Capture the cell that displays the provided text and extract its [x, y] central coordinate. 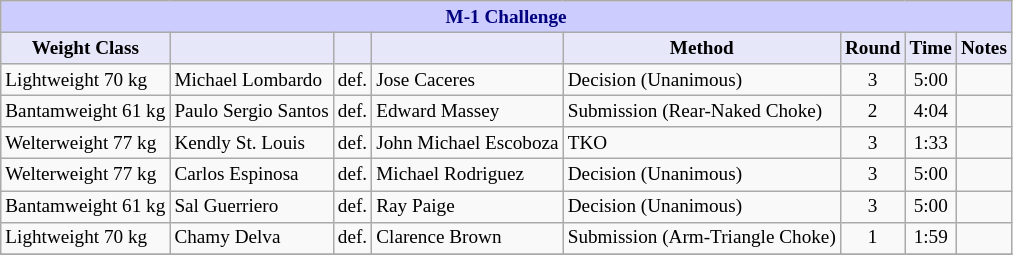
M-1 Challenge [506, 17]
Chamy Delva [252, 238]
Paulo Sergio Santos [252, 111]
Edward Massey [468, 111]
Jose Caceres [468, 80]
4:04 [930, 111]
Clarence Brown [468, 238]
2 [872, 111]
TKO [702, 143]
Weight Class [86, 48]
Carlos Espinosa [252, 175]
1:33 [930, 143]
Submission (Rear-Naked Choke) [702, 111]
1 [872, 238]
Time [930, 48]
Ray Paige [468, 206]
Sal Guerriero [252, 206]
Round [872, 48]
Michael Rodriguez [468, 175]
Kendly St. Louis [252, 143]
Notes [984, 48]
John Michael Escoboza [468, 143]
Method [702, 48]
1:59 [930, 238]
Submission (Arm-Triangle Choke) [702, 238]
Michael Lombardo [252, 80]
